Pinpoint the cell where the given text exists, returning its (x, y) midpoint coordinate. 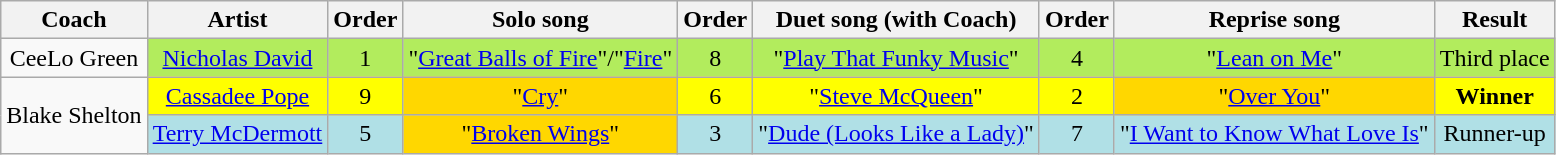
Result (1494, 20)
7 (1076, 134)
Terry McDermott (238, 134)
"Broken Wings" (540, 134)
"Over You" (1274, 96)
Blake Shelton (74, 115)
3 (716, 134)
"Lean on Me" (1274, 58)
Reprise song (1274, 20)
"Cry" (540, 96)
"Steve McQueen" (896, 96)
6 (716, 96)
Nicholas David (238, 58)
5 (366, 134)
1 (366, 58)
Cassadee Pope (238, 96)
9 (366, 96)
"Dude (Looks Like a Lady)" (896, 134)
Coach (74, 20)
4 (1076, 58)
CeeLo Green (74, 58)
8 (716, 58)
"I Want to Know What Love Is" (1274, 134)
Duet song (with Coach) (896, 20)
Third place (1494, 58)
Solo song (540, 20)
2 (1076, 96)
Runner-up (1494, 134)
"Play That Funky Music" (896, 58)
Winner (1494, 96)
"Great Balls of Fire"/"Fire" (540, 58)
Artist (238, 20)
